For the text-containing cell, return its midpoint in [x, y] coordinate format. 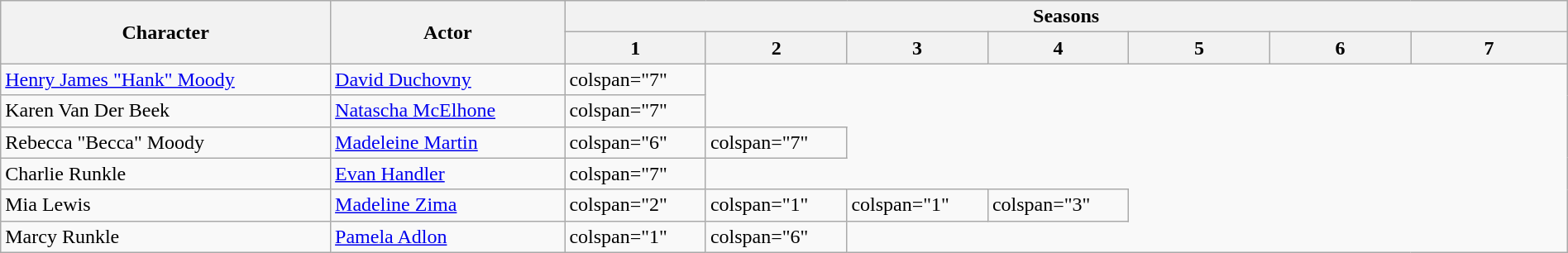
Karen Van Der Beek [165, 111]
colspan="2" [635, 205]
Henry James "Hank" Moody [165, 79]
colspan="3" [1058, 205]
Charlie Runkle [165, 174]
5 [1199, 48]
Rebecca "Becca" Moody [165, 142]
David Duchovny [448, 79]
Evan Handler [448, 174]
Natascha McElhone [448, 111]
Character [165, 32]
Madeline Zima [448, 205]
Madeleine Martin [448, 142]
Marcy Runkle [165, 236]
Actor [448, 32]
3 [917, 48]
1 [635, 48]
Pamela Adlon [448, 236]
2 [776, 48]
Mia Lewis [165, 205]
4 [1058, 48]
Seasons [1066, 17]
7 [1489, 48]
6 [1340, 48]
